Return [x, y] of the center of cell containing provided text 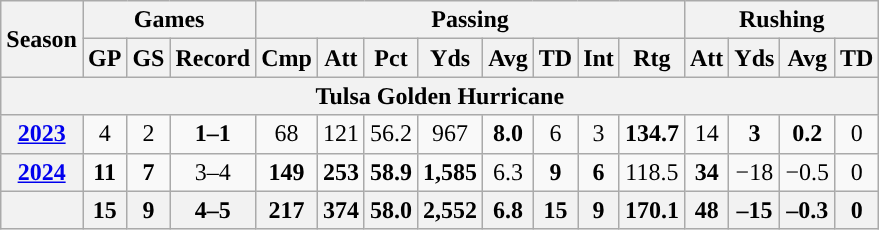
4–5 [213, 210]
Tulsa Golden Hurricane [440, 96]
2 [148, 134]
8.0 [508, 134]
11 [104, 172]
Passing [470, 20]
7 [148, 172]
Games [168, 20]
Int [599, 58]
48 [706, 210]
–15 [754, 210]
217 [287, 210]
−18 [754, 172]
56.2 [390, 134]
3–4 [213, 172]
58.0 [390, 210]
118.5 [652, 172]
58.9 [390, 172]
1–1 [213, 134]
2024 [42, 172]
Rushing [782, 20]
6.8 [508, 210]
Season [42, 39]
6.3 [508, 172]
374 [340, 210]
–0.3 [808, 210]
−0.5 [808, 172]
2023 [42, 134]
Pct [390, 58]
14 [706, 134]
2,552 [450, 210]
Rtg [652, 58]
Cmp [287, 58]
967 [450, 134]
170.1 [652, 210]
134.7 [652, 134]
34 [706, 172]
GP [104, 58]
149 [287, 172]
GS [148, 58]
Record [213, 58]
1,585 [450, 172]
253 [340, 172]
0.2 [808, 134]
4 [104, 134]
68 [287, 134]
121 [340, 134]
